Return the (X, Y) coordinate for the center point of the cell that contains the specified text.  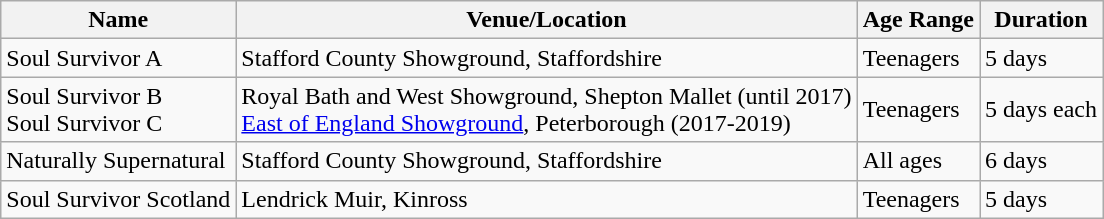
Soul Survivor Scotland (118, 199)
All ages (918, 161)
Soul Survivor BSoul Survivor C (118, 110)
Venue/Location (546, 20)
Naturally Supernatural (118, 161)
Soul Survivor A (118, 58)
Name (118, 20)
5 days each (1042, 110)
Duration (1042, 20)
Royal Bath and West Showground, Shepton Mallet (until 2017)East of England Showground, Peterborough (2017-2019) (546, 110)
Age Range (918, 20)
6 days (1042, 161)
Lendrick Muir, Kinross (546, 199)
